Return the [X, Y] coordinate for the center point of the cell that contains the specified text.  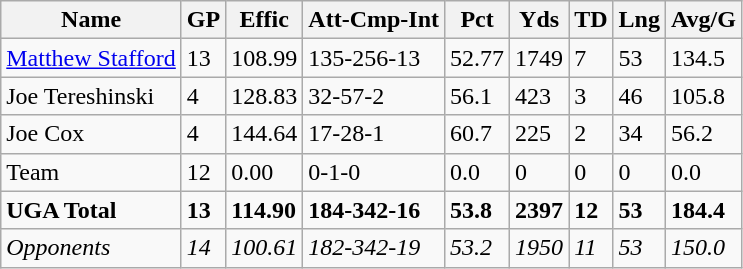
Matthew Stafford [92, 58]
3 [591, 96]
7 [591, 58]
1749 [540, 58]
TD [591, 20]
53.8 [478, 210]
2397 [540, 210]
Att-Cmp-Int [374, 20]
Effic [264, 20]
32-57-2 [374, 96]
Joe Cox [92, 134]
UGA Total [92, 210]
0.00 [264, 172]
134.5 [703, 58]
423 [540, 96]
Joe Tereshinski [92, 96]
GP [203, 20]
34 [639, 134]
128.83 [264, 96]
Avg/G [703, 20]
182-342-19 [374, 248]
14 [203, 248]
184-342-16 [374, 210]
Pct [478, 20]
225 [540, 134]
Name [92, 20]
Opponents [92, 248]
100.61 [264, 248]
60.7 [478, 134]
108.99 [264, 58]
56.1 [478, 96]
2 [591, 134]
1950 [540, 248]
Yds [540, 20]
114.90 [264, 210]
52.77 [478, 58]
53.2 [478, 248]
17-28-1 [374, 134]
11 [591, 248]
105.8 [703, 96]
Team [92, 172]
150.0 [703, 248]
Lng [639, 20]
0-1-0 [374, 172]
46 [639, 96]
135-256-13 [374, 58]
144.64 [264, 134]
184.4 [703, 210]
56.2 [703, 134]
